For the text-containing cell, return its midpoint in [X, Y] coordinate format. 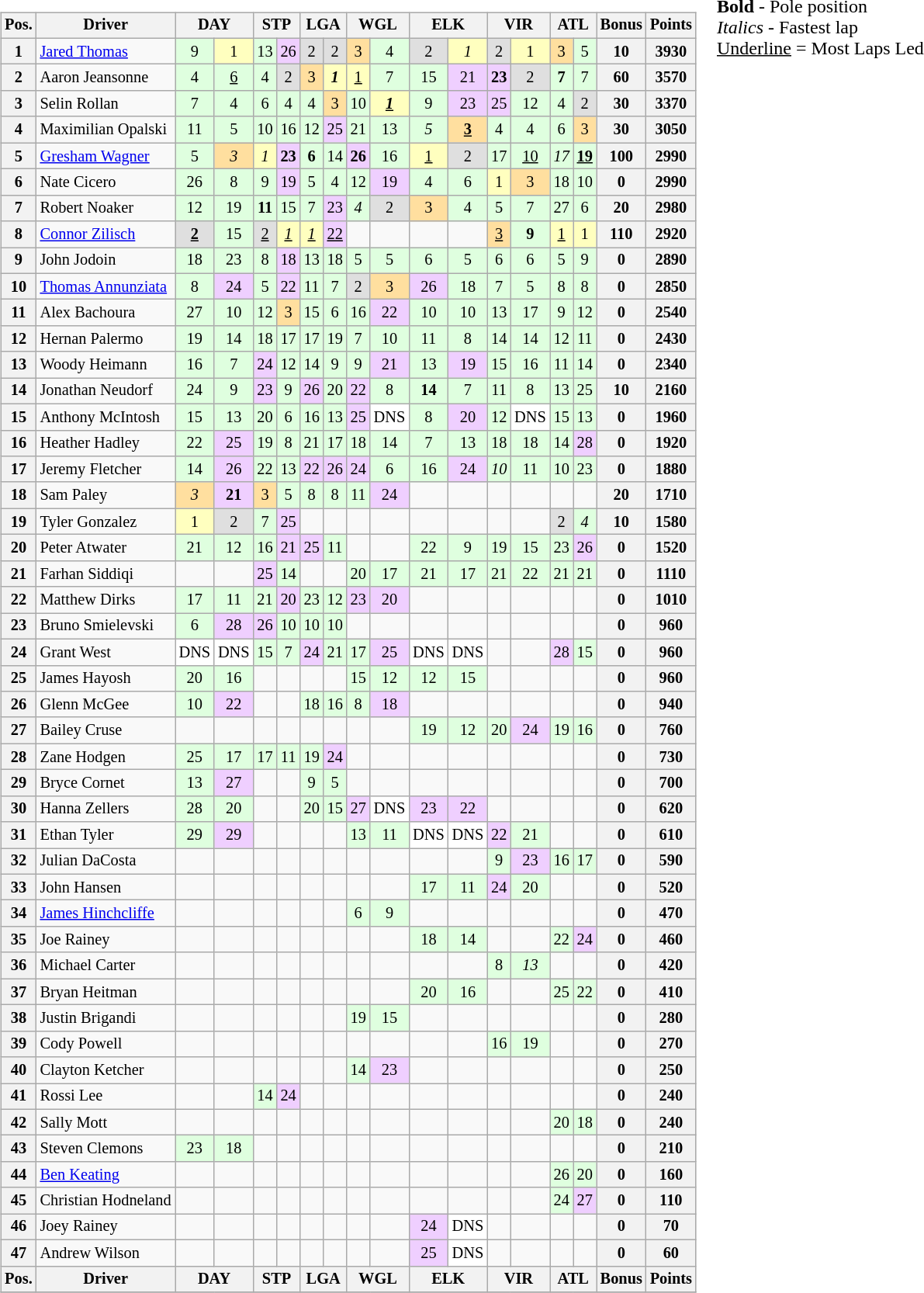
Sally Mott [106, 1122]
1920 [671, 443]
70 [671, 1227]
Farhan Siddiqi [106, 574]
2850 [671, 286]
3930 [671, 51]
38 [19, 1018]
47 [19, 1253]
730 [671, 757]
1520 [671, 548]
James Hayosh [106, 678]
Hernan Palermo [106, 339]
James Hinchcliffe [106, 913]
33 [19, 887]
John Hansen [106, 887]
Jeremy Fletcher [106, 470]
34 [19, 913]
1960 [671, 417]
Andrew Wilson [106, 1253]
35 [19, 940]
Julian DaCosta [106, 861]
John Jodoin [106, 261]
Steven Clemons [106, 1149]
Tyler Gonzalez [106, 522]
Gresham Wagner [106, 156]
2430 [671, 339]
Justin Brigandi [106, 1018]
940 [671, 705]
1880 [671, 470]
760 [671, 730]
3370 [671, 104]
Glenn McGee [106, 705]
2340 [671, 365]
410 [671, 992]
Jared Thomas [106, 51]
43 [19, 1149]
Anthony McIntosh [106, 417]
1010 [671, 600]
1710 [671, 495]
270 [671, 1044]
1580 [671, 522]
460 [671, 940]
Joe Rainey [106, 940]
41 [19, 1097]
Grant West [106, 652]
39 [19, 1044]
32 [19, 861]
Sam Paley [106, 495]
520 [671, 887]
590 [671, 861]
Bryce Cornet [106, 783]
3050 [671, 130]
42 [19, 1122]
Matthew Dirks [106, 600]
Woody Heimann [106, 365]
44 [19, 1175]
Robert Noaker [106, 208]
Michael Carter [106, 965]
160 [671, 1175]
Christian Hodneland [106, 1201]
Peter Atwater [106, 548]
Bruno Smielevski [106, 626]
Bailey Cruse [106, 730]
Joey Rainey [106, 1227]
45 [19, 1201]
700 [671, 783]
420 [671, 965]
Nate Cicero [106, 182]
610 [671, 835]
Ben Keating [106, 1175]
31 [19, 835]
2980 [671, 208]
3570 [671, 78]
470 [671, 913]
2890 [671, 261]
Aaron Jeansonne [106, 78]
1110 [671, 574]
Zane Hodgen [106, 757]
Connor Zilisch [106, 234]
280 [671, 1018]
Cody Powell [106, 1044]
Rossi Lee [106, 1097]
2160 [671, 391]
Alex Bachoura [106, 313]
Thomas Annunziata [106, 286]
2920 [671, 234]
2540 [671, 313]
210 [671, 1149]
Hanna Zellers [106, 809]
Heather Hadley [106, 443]
250 [671, 1070]
Jonathan Neudorf [106, 391]
Maximilian Opalski [106, 130]
Ethan Tyler [106, 835]
36 [19, 965]
40 [19, 1070]
Bryan Heitman [106, 992]
Selin Rollan [106, 104]
620 [671, 809]
Clayton Ketcher [106, 1070]
46 [19, 1227]
100 [621, 156]
37 [19, 992]
